Return the (x, y) coordinate for the center point of the cell that contains the specified text.  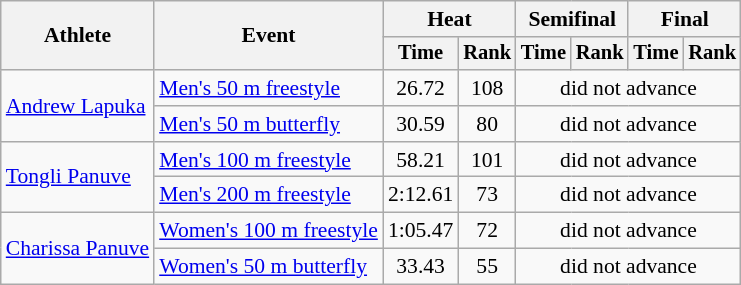
Athlete (78, 36)
101 (487, 160)
Andrew Lapuka (78, 106)
30.59 (420, 124)
Event (268, 36)
80 (487, 124)
1:05.47 (420, 231)
Charissa Panuve (78, 248)
Tongli Panuve (78, 178)
Men's 200 m freestyle (268, 195)
72 (487, 231)
58.21 (420, 160)
Men's 100 m freestyle (268, 160)
108 (487, 88)
Semifinal (572, 19)
55 (487, 267)
73 (487, 195)
2:12.61 (420, 195)
26.72 (420, 88)
Final (684, 19)
Women's 100 m freestyle (268, 231)
Heat (450, 19)
Men's 50 m butterfly (268, 124)
33.43 (420, 267)
Women's 50 m butterfly (268, 267)
Men's 50 m freestyle (268, 88)
